For the text-containing cell, return its midpoint in (x, y) coordinate format. 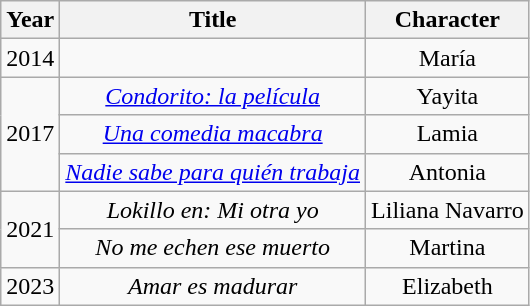
Condorito: la película (213, 96)
Antonia (448, 172)
Martina (448, 248)
Year (30, 20)
Elizabeth (448, 286)
No me echen ese muerto (213, 248)
Yayita (448, 96)
2017 (30, 134)
Nadie sabe para quién trabaja (213, 172)
Una comedia macabra (213, 134)
Lamia (448, 134)
2023 (30, 286)
Title (213, 20)
Lokillo en: Mi otra yo (213, 210)
2014 (30, 58)
2021 (30, 229)
María (448, 58)
Character (448, 20)
Amar es madurar (213, 286)
Liliana Navarro (448, 210)
